Capture the cell that displays the provided text and extract its [x, y] central coordinate. 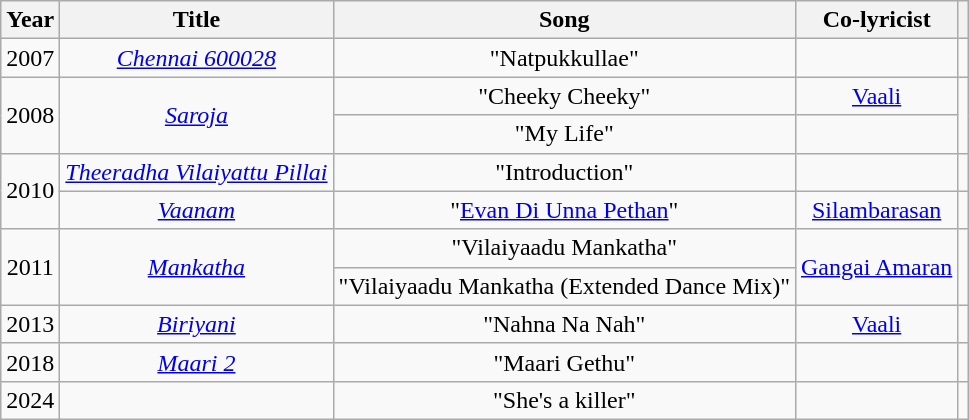
"Vilaiyaadu Mankatha (Extended Dance Mix)" [564, 286]
2007 [30, 58]
"Cheeky Cheeky" [564, 96]
"Maari Gethu" [564, 362]
Saroja [196, 115]
Vaanam [196, 210]
2010 [30, 191]
2013 [30, 324]
"My Life" [564, 134]
Chennai 600028 [196, 58]
Theeradha Vilaiyattu Pillai [196, 172]
"Vilaiyaadu Mankatha" [564, 248]
Year [30, 20]
Title [196, 20]
"Evan Di Unna Pethan" [564, 210]
Biriyani [196, 324]
Maari 2 [196, 362]
2018 [30, 362]
Mankatha [196, 267]
"She's a killer" [564, 400]
2011 [30, 267]
Song [564, 20]
"Natpukkullae" [564, 58]
2008 [30, 115]
2024 [30, 400]
Co-lyricist [876, 20]
Silambarasan [876, 210]
Gangai Amaran [876, 267]
"Introduction" [564, 172]
"Nahna Na Nah" [564, 324]
